Find where the given text appears and provide that cell's center as (x, y) coordinate. 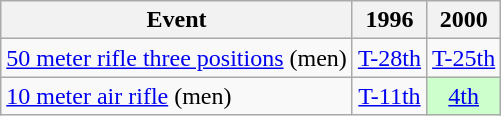
1996 (389, 20)
2000 (464, 20)
T-25th (464, 58)
T-11th (389, 96)
T-28th (389, 58)
10 meter air rifle (men) (177, 96)
50 meter rifle three positions (men) (177, 58)
4th (464, 96)
Event (177, 20)
